Pinpoint the cell where the given text exists, returning its (x, y) midpoint coordinate. 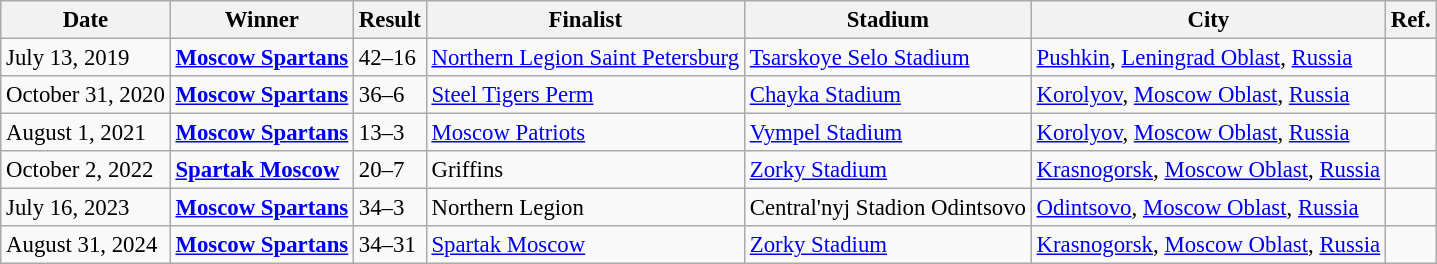
Northern Legion Saint Petersburg (585, 58)
Griffins (585, 170)
August 31, 2024 (86, 245)
Result (390, 20)
City (1208, 20)
36–6 (390, 95)
Chayka Stadium (888, 95)
Ref. (1410, 20)
20–7 (390, 170)
August 1, 2021 (86, 133)
July 13, 2019 (86, 58)
Northern Legion (585, 208)
Central'nyj Stadion Odintsovo (888, 208)
13–3 (390, 133)
Finalist (585, 20)
34–31 (390, 245)
Odintsovo, Moscow Oblast, Russia (1208, 208)
Pushkin, Leningrad Oblast, Russia (1208, 58)
42–16 (390, 58)
July 16, 2023 (86, 208)
Moscow Patriots (585, 133)
Tsarskoye Selo Stadium (888, 58)
October 2, 2022 (86, 170)
34–3 (390, 208)
Steel Tigers Perm (585, 95)
Stadium (888, 20)
Date (86, 20)
Vympel Stadium (888, 133)
Winner (262, 20)
October 31, 2020 (86, 95)
